Return [X, Y] of the center of cell containing provided text 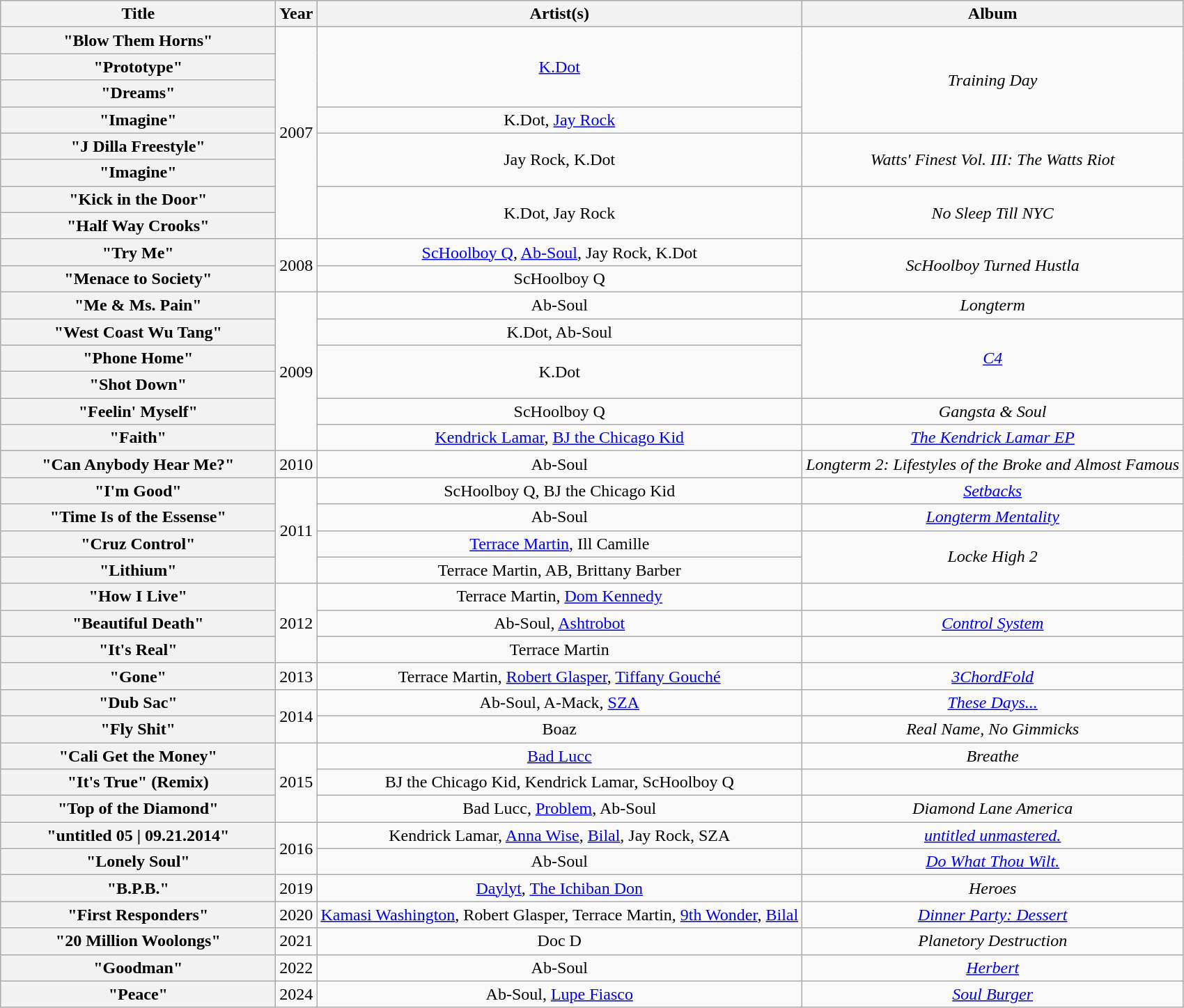
"Kick in the Door" [138, 199]
2013 [297, 676]
Breathe [993, 755]
2020 [297, 915]
K.Dot, Ab-Soul [560, 332]
Kendrick Lamar, Anna Wise, Bilal, Jay Rock, SZA [560, 835]
Bad Lucc, Problem, Ab-Soul [560, 809]
Longterm 2: Lifestyles of the Broke and Almost Famous [993, 464]
2019 [297, 888]
ScHoolboy Q, Ab-Soul, Jay Rock, K.Dot [560, 252]
"How I Live" [138, 597]
"Prototype" [138, 67]
"Phone Home" [138, 359]
"First Responders" [138, 915]
Heroes [993, 888]
Daylyt, The Ichiban Don [560, 888]
Longterm Mentality [993, 517]
BJ the Chicago Kid, Kendrick Lamar, ScHoolboy Q [560, 782]
Kendrick Lamar, BJ the Chicago Kid [560, 438]
Bad Lucc [560, 755]
"Menace to Society" [138, 278]
"Top of the Diamond" [138, 809]
"untitled 05 | 09.21.2014" [138, 835]
Ab-Soul, Ashtrobot [560, 623]
"Shot Down" [138, 385]
Real Name, No Gimmicks [993, 729]
Album [993, 14]
"Cali Get the Money" [138, 755]
ScHoolboy Q, BJ the Chicago Kid [560, 491]
Boaz [560, 729]
Planetory Destruction [993, 941]
"Half Way Crooks" [138, 226]
No Sleep Till NYC [993, 212]
"Feelin' Myself" [138, 411]
2024 [297, 994]
2014 [297, 716]
2015 [297, 782]
2012 [297, 623]
Title [138, 14]
"Dub Sac" [138, 702]
"It's Real" [138, 649]
"Time Is of the Essense" [138, 517]
2009 [297, 371]
"Can Anybody Hear Me?" [138, 464]
Setbacks [993, 491]
Ab-Soul, A-Mack, SZA [560, 702]
"Lonely Soul" [138, 862]
2010 [297, 464]
"Cruz Control" [138, 544]
Terrace Martin, Dom Kennedy [560, 597]
Artist(s) [560, 14]
Watts' Finest Vol. III: The Watts Riot [993, 159]
Kamasi Washington, Robert Glasper, Terrace Martin, 9th Wonder, Bilal [560, 915]
"Goodman" [138, 968]
untitled unmastered. [993, 835]
Terrace Martin, Robert Glasper, Tiffany Gouché [560, 676]
"B.P.B." [138, 888]
"Gone" [138, 676]
Herbert [993, 968]
Locke High 2 [993, 557]
"J Dilla Freestyle" [138, 146]
ScHoolboy Turned Hustla [993, 265]
Year [297, 14]
"I'm Good" [138, 491]
"Blow Them Horns" [138, 40]
"It's True" (Remix) [138, 782]
Doc D [560, 941]
"Beautiful Death" [138, 623]
Gangsta & Soul [993, 411]
"Me & Ms. Pain" [138, 305]
Control System [993, 623]
2021 [297, 941]
2011 [297, 530]
2008 [297, 265]
Terrace Martin, Ill Camille [560, 544]
Do What Thou Wilt. [993, 862]
Terrace Martin [560, 649]
Ab-Soul, Lupe Fiasco [560, 994]
Soul Burger [993, 994]
"Try Me" [138, 252]
C4 [993, 359]
"Faith" [138, 438]
"Peace" [138, 994]
Jay Rock, K.Dot [560, 159]
"Lithium" [138, 570]
Terrace Martin, AB, Brittany Barber [560, 570]
These Days... [993, 702]
2007 [297, 133]
"Fly Shit" [138, 729]
The Kendrick Lamar EP [993, 438]
3ChordFold [993, 676]
2022 [297, 968]
Dinner Party: Dessert [993, 915]
2016 [297, 849]
Longterm [993, 305]
Diamond Lane America [993, 809]
Training Day [993, 80]
"West Coast Wu Tang" [138, 332]
"Dreams" [138, 93]
"20 Million Woolongs" [138, 941]
